Output the (X, Y) coordinate of the center of the cell containing the given text.  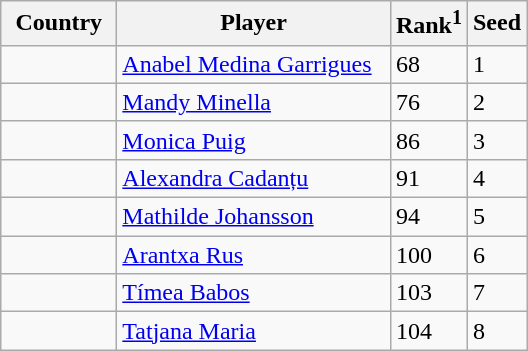
Tatjana Maria (254, 331)
Mandy Minella (254, 102)
2 (496, 102)
8 (496, 331)
Monica Puig (254, 140)
Arantxa Rus (254, 255)
Seed (496, 24)
76 (428, 102)
86 (428, 140)
1 (496, 64)
104 (428, 331)
Alexandra Cadanțu (254, 178)
Mathilde Johansson (254, 217)
Player (254, 24)
91 (428, 178)
Tímea Babos (254, 293)
103 (428, 293)
Anabel Medina Garrigues (254, 64)
100 (428, 255)
3 (496, 140)
7 (496, 293)
68 (428, 64)
6 (496, 255)
5 (496, 217)
Rank1 (428, 24)
Country (59, 24)
94 (428, 217)
4 (496, 178)
